From the cell containing the given text, extract its center point as [x, y] coordinate. 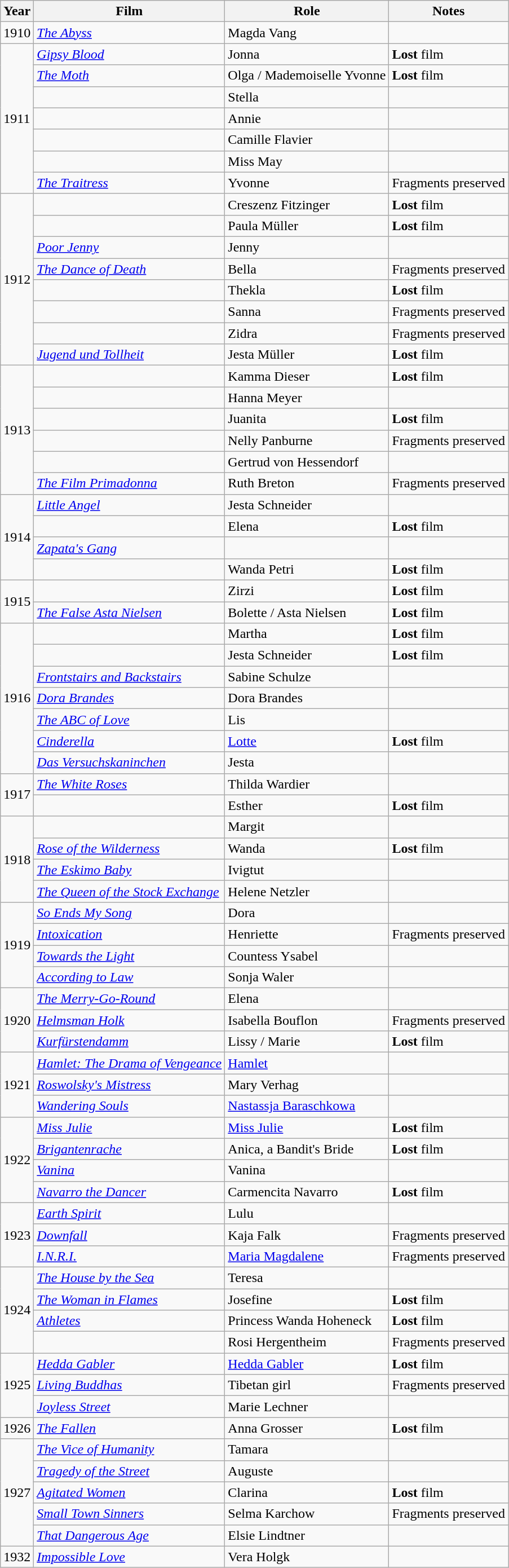
Bella [307, 269]
1917 [17, 795]
Selma Karchow [307, 1514]
Thilda Wardier [307, 784]
Zapata's Gang [130, 548]
Frontstairs and Backstairs [130, 677]
1920 [17, 1020]
Stella [307, 97]
Wanda [307, 848]
Zirzi [307, 591]
Esther [307, 805]
Creszenz Fitzinger [307, 204]
Athletes [130, 1321]
Sabine Schulze [307, 677]
1911 [17, 118]
Lis [307, 720]
Teresa [307, 1278]
Auguste [307, 1471]
Anica, a Bandit's Bride [307, 1149]
1922 [17, 1160]
According to Law [130, 977]
Juanita [307, 419]
Jonna [307, 54]
Ruth Breton [307, 483]
Roswolsky's Mistress [130, 1085]
Rosi Hergentheim [307, 1342]
Hamlet [307, 1063]
The False Asta Nielsen [130, 612]
The Traitress [130, 183]
1927 [17, 1492]
Yvonne [307, 183]
Small Town Sinners [130, 1514]
1916 [17, 698]
Anna Grosser [307, 1428]
Downfall [130, 1235]
Jesta [307, 763]
1924 [17, 1310]
The Moth [130, 76]
Towards the Light [130, 956]
1926 [17, 1428]
1914 [17, 537]
Year [17, 11]
1912 [17, 279]
The Abyss [130, 33]
The ABC of Love [130, 720]
Jenny [307, 247]
The Merry-Go-Round [130, 999]
1921 [17, 1085]
Tamara [307, 1450]
Camille Flavier [307, 140]
Notes [449, 11]
The Vice of Humanity [130, 1450]
Vera Holgk [307, 1557]
1915 [17, 601]
1923 [17, 1235]
Hanna Meyer [307, 398]
Film [130, 11]
Zidra [307, 333]
Little Angel [130, 505]
Wandering Souls [130, 1106]
1932 [17, 1557]
Clarina [307, 1492]
Maria Magdalene [307, 1256]
Margit [307, 827]
1925 [17, 1385]
Helene Netzler [307, 891]
Jesta Müller [307, 355]
Rose of the Wilderness [130, 848]
Nastassja Baraschkowa [307, 1106]
Nelly Panburne [307, 441]
Wanda Petri [307, 569]
Carmencita Navarro [307, 1192]
The Film Primadonna [130, 483]
Sanna [307, 312]
1918 [17, 859]
Martha [307, 634]
Helmsman Holk [130, 1020]
Cinderella [130, 741]
The Dance of Death [130, 269]
Impossible Love [130, 1557]
Magda Vang [307, 33]
The Eskimo Baby [130, 870]
Princess Wanda Hoheneck [307, 1321]
Lotte [307, 741]
The White Roses [130, 784]
Kaja Falk [307, 1235]
1913 [17, 430]
Agitated Women [130, 1492]
Thekla [307, 290]
Navarro the Dancer [130, 1192]
Poor Jenny [130, 247]
Marie Lechner [307, 1407]
Bolette / Asta Nielsen [307, 612]
Annie [307, 118]
Earth Spirit [130, 1213]
The House by the Sea [130, 1278]
Living Buddhas [130, 1385]
Olga / Mademoiselle Yvonne [307, 76]
Isabella Bouflon [307, 1020]
1910 [17, 33]
Countess Ysabel [307, 956]
Kamma Dieser [307, 376]
Das Versuchskaninchen [130, 763]
The Queen of the Stock Exchange [130, 891]
Lissy / Marie [307, 1042]
Brigantenrache [130, 1149]
Mary Verhag [307, 1085]
Henriette [307, 934]
Sonja Waler [307, 977]
The Woman in Flames [130, 1299]
Role [307, 11]
Joyless Street [130, 1407]
1919 [17, 945]
Kurfürstendamm [130, 1042]
That Dangerous Age [130, 1535]
So Ends My Song [130, 913]
Josefine [307, 1299]
Elsie Lindtner [307, 1535]
Dora [307, 913]
Paula Müller [307, 226]
Jugend und Tollheit [130, 355]
Intoxication [130, 934]
I.N.R.I. [130, 1256]
Tragedy of the Street [130, 1471]
Tibetan girl [307, 1385]
Hamlet: The Drama of Vengeance [130, 1063]
Gipsy Blood [130, 54]
Miss May [307, 161]
Ivigtut [307, 870]
The Fallen [130, 1428]
Gertrud von Hessendorf [307, 462]
Lulu [307, 1213]
